Locate the cell with the specified text and output its (x, y) center coordinate. 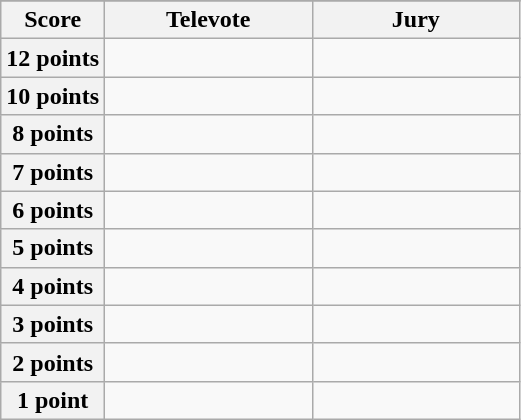
8 points (53, 134)
2 points (53, 362)
5 points (53, 248)
10 points (53, 96)
Televote (209, 20)
1 point (53, 400)
6 points (53, 210)
3 points (53, 324)
4 points (53, 286)
7 points (53, 172)
Jury (416, 20)
12 points (53, 58)
Score (53, 20)
